Return [x, y] of the center of cell containing provided text 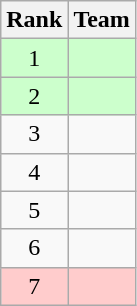
6 [34, 248]
4 [34, 172]
2 [34, 96]
7 [34, 286]
Team [102, 20]
3 [34, 134]
1 [34, 58]
5 [34, 210]
Rank [34, 20]
